Output the [X, Y] coordinate of the center of the cell containing the given text.  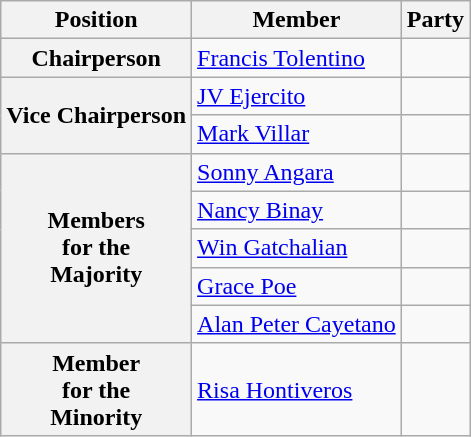
Memberfor theMinority [96, 389]
Risa Hontiveros [297, 389]
Grace Poe [297, 286]
Position [96, 20]
Chairperson [96, 58]
Sonny Angara [297, 172]
Alan Peter Cayetano [297, 324]
JV Ejercito [297, 96]
Win Gatchalian [297, 248]
Francis Tolentino [297, 58]
Member [297, 20]
Mark Villar [297, 134]
Party [435, 20]
Membersfor theMajority [96, 248]
Vice Chairperson [96, 115]
Nancy Binay [297, 210]
